Output the [X, Y] coordinate of the center of the cell containing the given text.  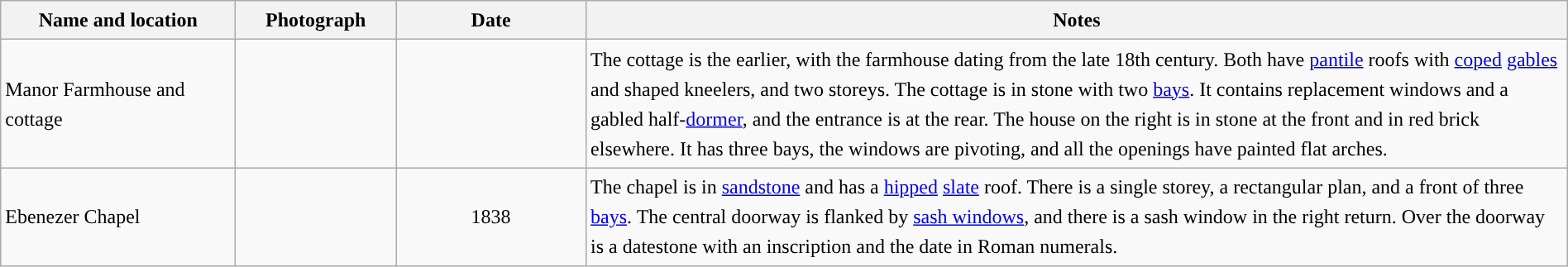
Manor Farmhouse and cottage [118, 104]
Name and location [118, 20]
Notes [1077, 20]
Photograph [316, 20]
Ebenezer Chapel [118, 217]
Date [491, 20]
1838 [491, 217]
